For the text-containing cell, return its midpoint in (X, Y) coordinate format. 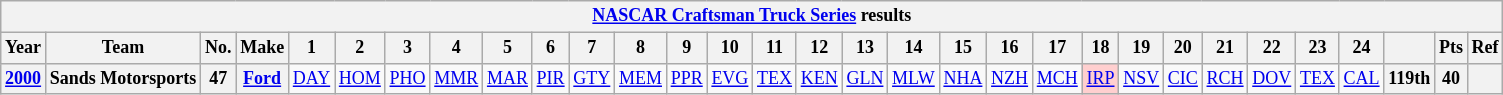
119th (1410, 78)
NSV (1142, 78)
Make (262, 48)
2 (360, 48)
47 (218, 78)
10 (730, 48)
20 (1184, 48)
MMR (456, 78)
GLN (865, 78)
Pts (1452, 48)
Sands Motorsports (122, 78)
GTY (592, 78)
8 (641, 48)
23 (1318, 48)
EVG (730, 78)
Ref (1485, 48)
14 (914, 48)
12 (819, 48)
MAR (508, 78)
13 (865, 48)
NZH (1010, 78)
15 (963, 48)
5 (508, 48)
4 (456, 48)
IRP (1100, 78)
9 (686, 48)
16 (1010, 48)
NASCAR Craftsman Truck Series results (752, 16)
21 (1225, 48)
MCH (1057, 78)
11 (775, 48)
PPR (686, 78)
7 (592, 48)
1 (311, 48)
NHA (963, 78)
18 (1100, 48)
2000 (24, 78)
Team (122, 48)
KEN (819, 78)
HOM (360, 78)
Ford (262, 78)
DOV (1272, 78)
DAY (311, 78)
CAL (1362, 78)
40 (1452, 78)
CIC (1184, 78)
MLW (914, 78)
MEM (641, 78)
22 (1272, 48)
PHO (408, 78)
6 (550, 48)
PIR (550, 78)
3 (408, 48)
17 (1057, 48)
No. (218, 48)
Year (24, 48)
RCH (1225, 78)
24 (1362, 48)
19 (1142, 48)
